Identify which cell holds the provided text, then report its [X, Y] central coordinate. 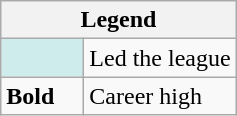
Career high [160, 96]
Led the league [160, 58]
Bold [42, 96]
Legend [118, 20]
